Locate the cell with the specified text and output its [X, Y] center coordinate. 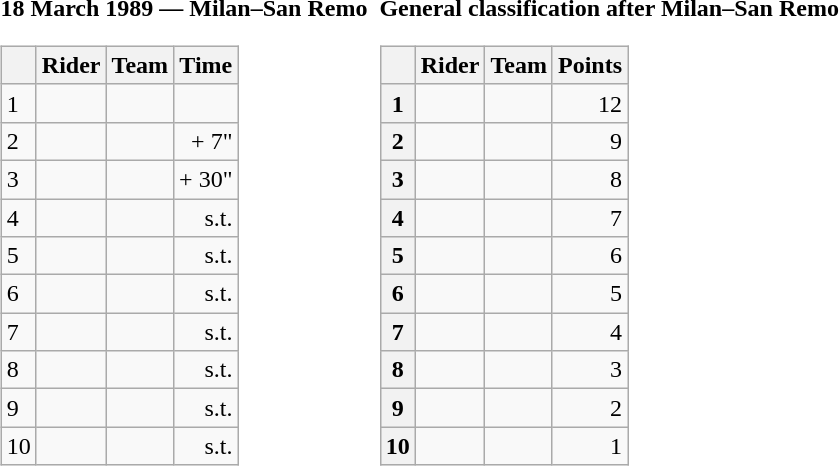
Time [206, 65]
+ 30" [206, 179]
Points [590, 65]
+ 7" [206, 141]
12 [590, 103]
